Output the (X, Y) coordinate of the center of the cell containing the given text.  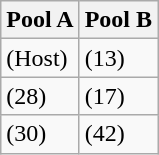
(42) (118, 134)
(Host) (40, 58)
(17) (118, 96)
Pool A (40, 20)
Pool B (118, 20)
(28) (40, 96)
(30) (40, 134)
(13) (118, 58)
